Detect which cell encompasses the target text, then output its [X, Y] center coordinate. 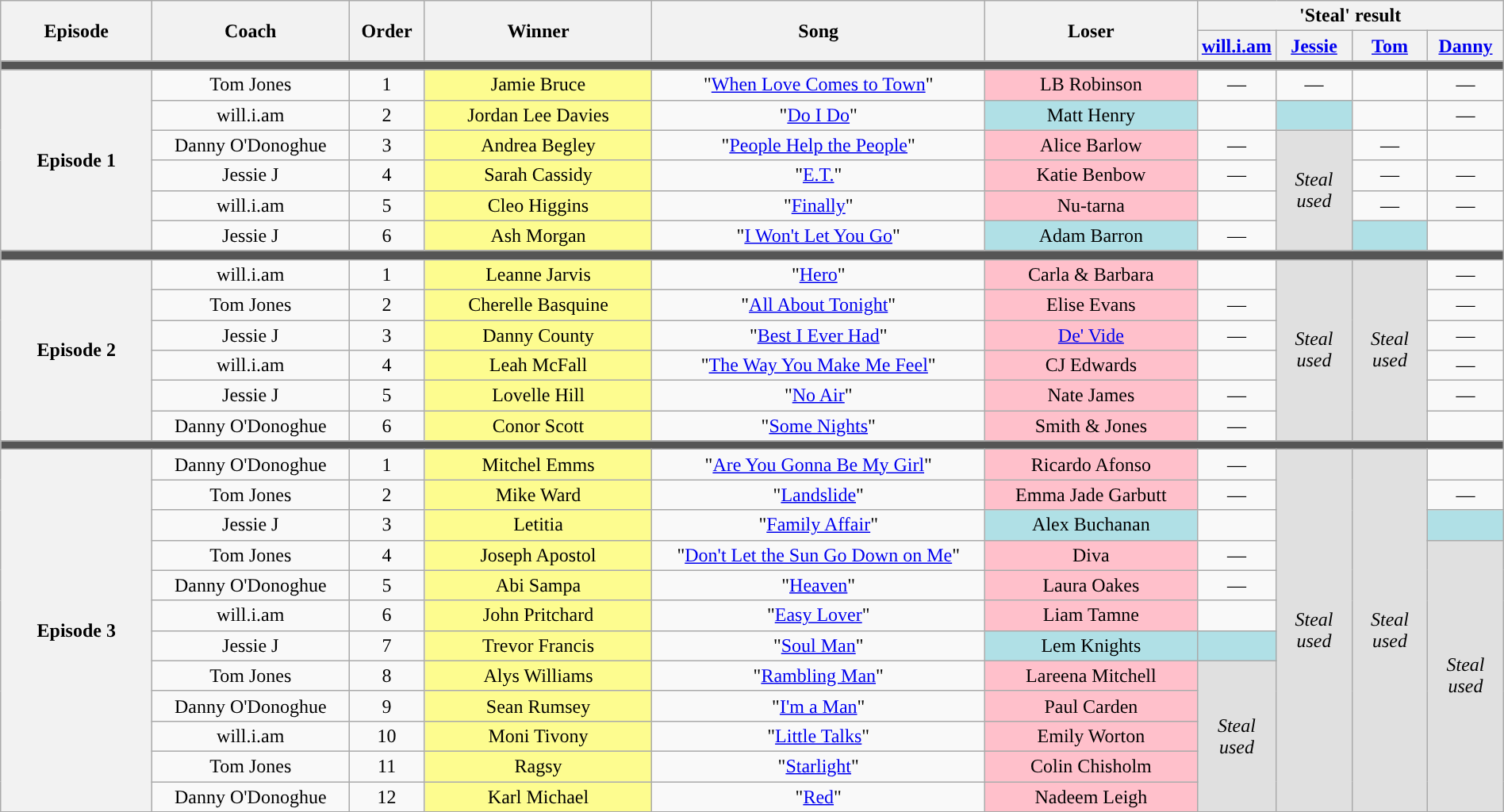
Nate James [1092, 396]
"Red" [819, 797]
"Are You Gonna Be My Girl" [819, 465]
Laura Oakes [1092, 585]
CJ Edwards [1092, 366]
Abi Sampa [538, 585]
"Heaven" [819, 585]
Alys Williams [538, 676]
Joseph Apostol [538, 555]
"All About Tonight" [819, 304]
"Landslide" [819, 495]
John Pritchard [538, 615]
12 [387, 797]
Ragsy [538, 766]
Matt Henry [1092, 115]
Cleo Higgins [538, 205]
"The Way You Make Me Feel" [819, 366]
"Family Affair" [819, 525]
"Hero" [819, 274]
"Rambling Man" [819, 676]
"Some Nights" [819, 426]
Smith & Jones [1092, 426]
Mike Ward [538, 495]
Leanne Jarvis [538, 274]
"Don't Let the Sun Go Down on Me" [819, 555]
"E.T." [819, 175]
Emma Jade Garbutt [1092, 495]
Alex Buchanan [1092, 525]
Episode [76, 31]
11 [387, 766]
De' Vide [1092, 335]
10 [387, 736]
Ricardo Afonso [1092, 465]
"No Air" [819, 396]
Alice Barlow [1092, 145]
"Do I Do" [819, 115]
Song [819, 31]
Nadeem Leigh [1092, 797]
LB Robinson [1092, 85]
Loser [1092, 31]
"I'm a Man" [819, 706]
Mitchel Emms [538, 465]
Coach [251, 31]
Andrea Begley [538, 145]
Elise Evans [1092, 304]
Jordan Lee Davies [538, 115]
Diva [1092, 555]
Leah McFall [538, 366]
Nu-tarna [1092, 205]
9 [387, 706]
Episode 1 [76, 160]
7 [387, 645]
Cherelle Basquine [538, 304]
Liam Tamne [1092, 615]
Karl Michael [538, 797]
Tom [1390, 46]
"Finally" [819, 205]
Sean Rumsey [538, 706]
Paul Carden [1092, 706]
Carla & Barbara [1092, 274]
"Starlight" [819, 766]
8 [387, 676]
Letitia [538, 525]
Emily Worton [1092, 736]
"Soul Man" [819, 645]
Colin Chisholm [1092, 766]
Adam Barron [1092, 236]
"Little Talks" [819, 736]
'Steal' result [1350, 16]
Danny County [538, 335]
Conor Scott [538, 426]
Moni Tivony [538, 736]
Lovelle Hill [538, 396]
Episode 2 [76, 350]
"Easy Lover" [819, 615]
Jessie [1314, 46]
Jamie Bruce [538, 85]
Ash Morgan [538, 236]
Order [387, 31]
"I Won't Let You Go" [819, 236]
Episode 3 [76, 631]
Trevor Francis [538, 645]
Katie Benbow [1092, 175]
Lareena Mitchell [1092, 676]
Lem Knights [1092, 645]
"Best I Ever Had" [819, 335]
Danny [1466, 46]
Winner [538, 31]
Sarah Cassidy [538, 175]
"People Help the People" [819, 145]
"When Love Comes to Town" [819, 85]
